Determine the (x, y) coordinate at the center of the cell enclosing the given text.  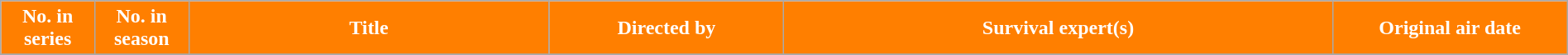
Original air date (1450, 28)
Survival expert(s) (1059, 28)
Directed by (667, 28)
No. inseries (48, 28)
No. inseason (141, 28)
Title (369, 28)
